Locate the cell with the specified text and output its [X, Y] center coordinate. 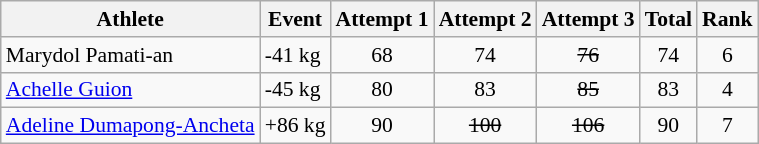
Adeline Dumapong-Ancheta [130, 126]
-41 kg [296, 55]
68 [382, 55]
76 [588, 55]
7 [728, 126]
4 [728, 90]
100 [486, 126]
Attempt 3 [588, 19]
6 [728, 55]
Total [668, 19]
-45 kg [296, 90]
80 [382, 90]
106 [588, 126]
Attempt 2 [486, 19]
Achelle Guion [130, 90]
Event [296, 19]
Athlete [130, 19]
Rank [728, 19]
Marydol Pamati-an [130, 55]
+86 kg [296, 126]
Attempt 1 [382, 19]
85 [588, 90]
